Search for the cell housing the specified text and yield its [X, Y] center coordinate. 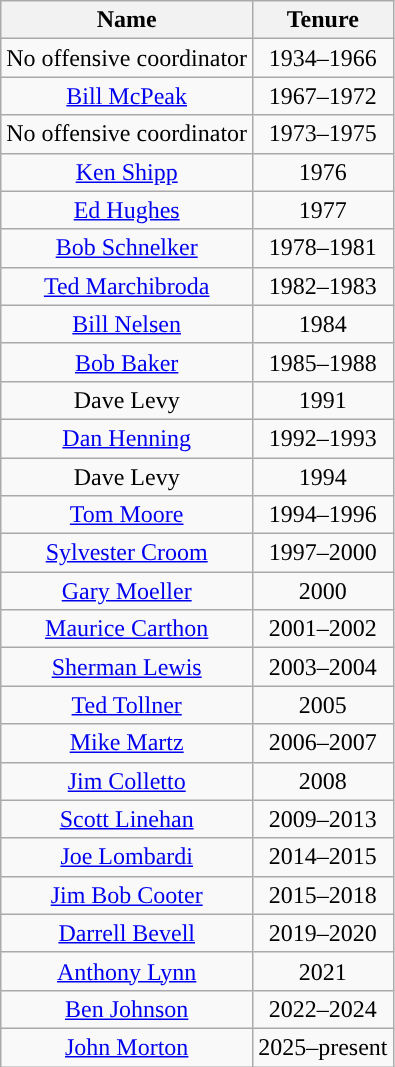
Joe Lombardi [127, 857]
Name [127, 20]
Gary Moeller [127, 591]
2008 [323, 781]
Scott Linehan [127, 819]
Ben Johnson [127, 1009]
Ted Marchibroda [127, 286]
1985–1988 [323, 362]
1994–1996 [323, 515]
Tenure [323, 20]
Darrell Bevell [127, 933]
Maurice Carthon [127, 629]
Ed Hughes [127, 210]
2025–present [323, 1047]
Dan Henning [127, 438]
Bob Schnelker [127, 248]
2001–2002 [323, 629]
Ken Shipp [127, 172]
2005 [323, 705]
Mike Martz [127, 743]
1991 [323, 400]
Bill Nelsen [127, 324]
2000 [323, 591]
2014–2015 [323, 857]
2003–2004 [323, 667]
1976 [323, 172]
1978–1981 [323, 248]
1982–1983 [323, 286]
2009–2013 [323, 819]
1997–2000 [323, 553]
Sherman Lewis [127, 667]
2021 [323, 971]
1973–1975 [323, 134]
1967–1972 [323, 96]
1934–1966 [323, 58]
Sylvester Croom [127, 553]
1994 [323, 477]
1984 [323, 324]
Anthony Lynn [127, 971]
2019–2020 [323, 933]
1977 [323, 210]
Jim Bob Cooter [127, 895]
Bob Baker [127, 362]
2006–2007 [323, 743]
1992–1993 [323, 438]
Bill McPeak [127, 96]
Tom Moore [127, 515]
Ted Tollner [127, 705]
2015–2018 [323, 895]
Jim Colletto [127, 781]
2022–2024 [323, 1009]
John Morton [127, 1047]
